Return (x, y) of the center of cell containing provided text 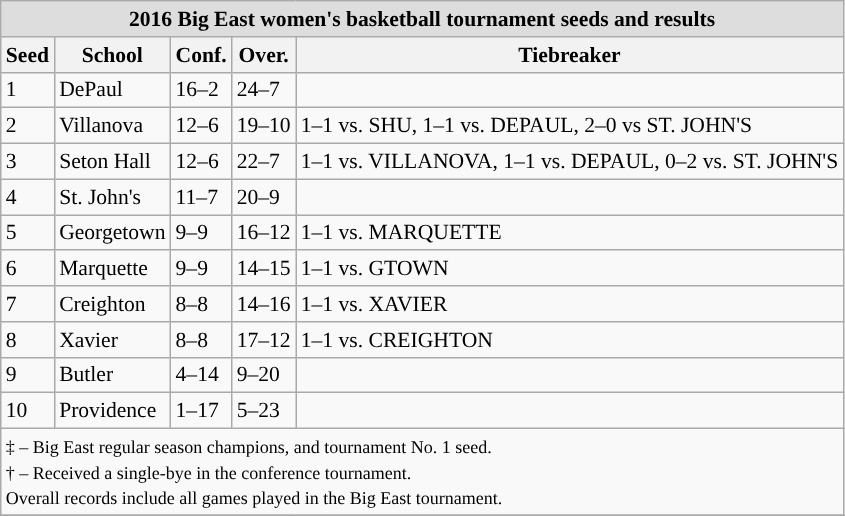
16–2 (202, 90)
24–7 (264, 90)
Providence (112, 411)
Tiebreaker (570, 55)
1–1 vs. GTOWN (570, 269)
Xavier (112, 340)
1–1 vs. CREIGHTON (570, 340)
School (112, 55)
Butler (112, 375)
1–1 vs. XAVIER (570, 304)
10 (28, 411)
2 (28, 126)
1–1 vs. MARQUETTE (570, 233)
Georgetown (112, 233)
Conf. (202, 55)
Over. (264, 55)
16–12 (264, 233)
Marquette (112, 269)
9 (28, 375)
2016 Big East women's basketball tournament seeds and results (422, 19)
9–20 (264, 375)
22–7 (264, 162)
Seed (28, 55)
5 (28, 233)
4–14 (202, 375)
1–1 vs. SHU, 1–1 vs. DEPAUL, 2–0 vs ST. JOHN'S (570, 126)
7 (28, 304)
6 (28, 269)
14–15 (264, 269)
4 (28, 197)
20–9 (264, 197)
DePaul (112, 90)
1–1 vs. VILLANOVA, 1–1 vs. DEPAUL, 0–2 vs. ST. JOHN'S (570, 162)
11–7 (202, 197)
Villanova (112, 126)
5–23 (264, 411)
1–17 (202, 411)
8 (28, 340)
14–16 (264, 304)
1 (28, 90)
Creighton (112, 304)
3 (28, 162)
Seton Hall (112, 162)
17–12 (264, 340)
St. John's (112, 197)
19–10 (264, 126)
